Output the (x, y) coordinate of the center of the cell containing the given text.  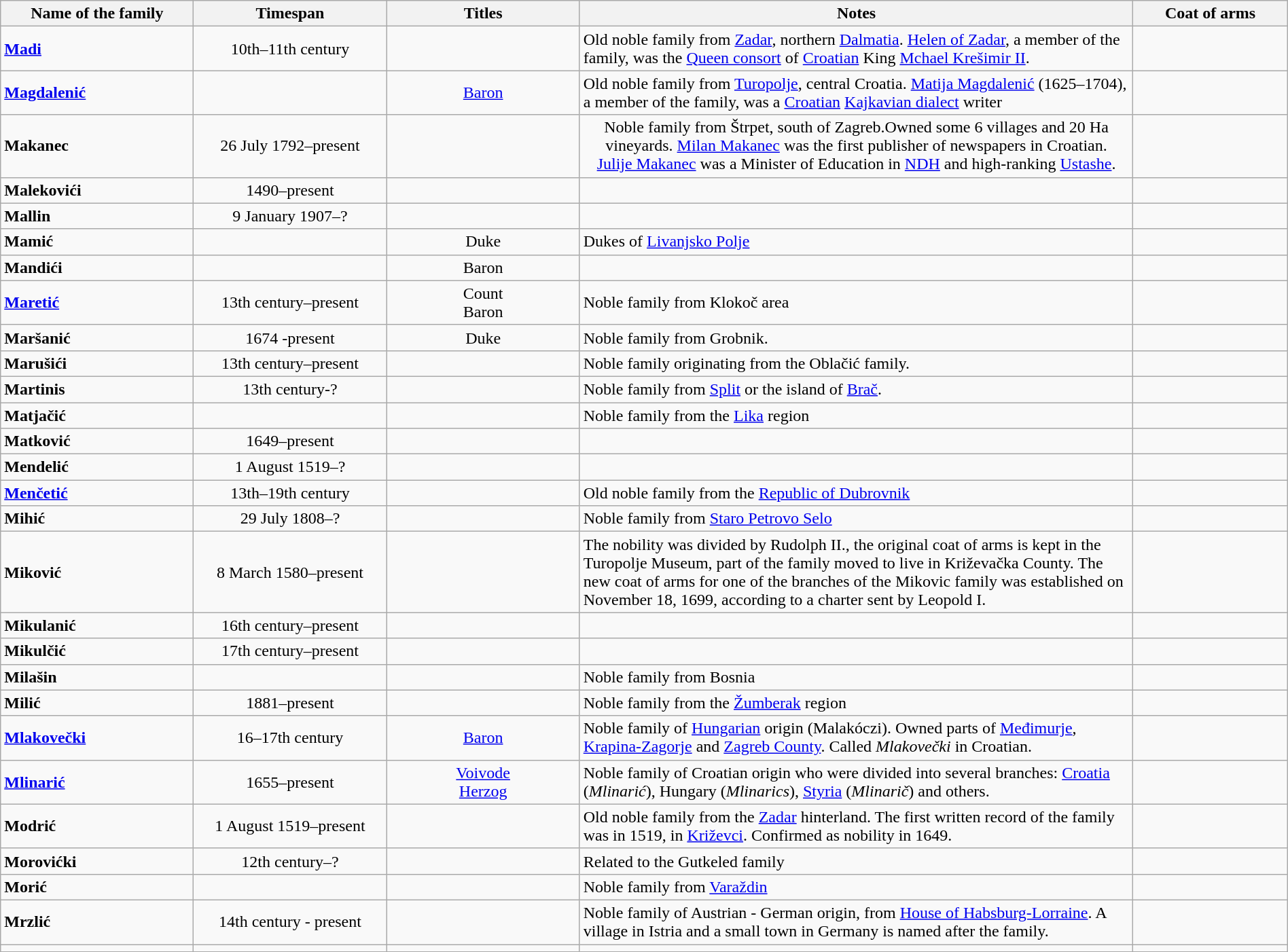
Mlinarić (97, 782)
Maršanić (97, 337)
Mikulanić (97, 625)
Name of the family (97, 14)
Marušići (97, 363)
Noble family from Klokoč area (856, 303)
Martinis (97, 389)
16th century–present (290, 625)
1649–present (290, 441)
Malekovići (97, 190)
Related to the Gutkeled family (856, 861)
Noble family from Bosnia (856, 677)
VoivodeHerzog (483, 782)
Mamić (97, 242)
12th century–? (290, 861)
Madi (97, 49)
9 January 1907–? (290, 216)
Coat of arms (1211, 14)
CountBaron (483, 303)
Noble family from Split or the island of Brač. (856, 389)
Morovićki (97, 861)
Mendelić (97, 467)
13th–19th century (290, 493)
Milić (97, 703)
Makanec (97, 146)
Morić (97, 887)
Noble family of Austrian - German origin, from House of Habsburg-Lorraine. A village in Istria and a small town in Germany is named after the family. (856, 922)
Menčetić (97, 493)
1 August 1519–? (290, 467)
10th–11th century (290, 49)
Milašin (97, 677)
Mallin (97, 216)
1881–present (290, 703)
Dukes of Livanjsko Polje (856, 242)
Mandići (97, 268)
Modrić (97, 826)
Timespan (290, 14)
1655–present (290, 782)
Noble family from the Lika region (856, 415)
Old noble family from Zadar, northern Dalmatia. Helen of Zadar, a member of the family, was the Queen consort of Croatian King Mchael Krešimir II. (856, 49)
17th century–present (290, 651)
Miković (97, 572)
26 July 1792–present (290, 146)
Maretić (97, 303)
14th century - present (290, 922)
Noble family from Varaždin (856, 887)
1 August 1519–present (290, 826)
Mrzlić (97, 922)
Mlakovečki (97, 737)
Titles (483, 14)
Noble family from the Žumberak region (856, 703)
Matković (97, 441)
Noble family originating from the Oblačić family. (856, 363)
Matjačić (97, 415)
Noble family of Croatian origin who were divided into several branches: Croatia (Mlinarić), Hungary (Mlinarics), Styria (Mlinarič) and others. (856, 782)
8 March 1580–present (290, 572)
Mikulčić (97, 651)
Notes (856, 14)
Old noble family from the Zadar hinterland. The first written record of the family was in 1519, in Križevci. Confirmed as nobility in 1649. (856, 826)
Old noble family from Turopolje, central Croatia. Matija Magdalenić (1625–1704), a member of the family, was a Croatian Kajkavian dialect writer (856, 92)
13th century-? (290, 389)
Noble family from Grobnik. (856, 337)
1490–present (290, 190)
Magdalenić (97, 92)
Noble family from Staro Petrovo Selo (856, 519)
Mihić (97, 519)
1674 -present (290, 337)
29 July 1808–? (290, 519)
Old noble family from the Republic of Dubrovnik (856, 493)
Noble family of Hungarian origin (Malakóczi). Owned parts of Međimurje, Krapina-Zagorje and Zagreb County. Called Mlakovečki in Croatian. (856, 737)
16–17th century (290, 737)
